Locate the cell with the specified text and output its (X, Y) center coordinate. 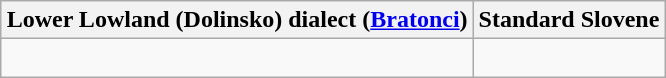
Lower Lowland (Dolinsko) dialect (Bratonci) (237, 20)
Standard Slovene (569, 20)
